Detect which cell encompasses the target text, then output its [x, y] center coordinate. 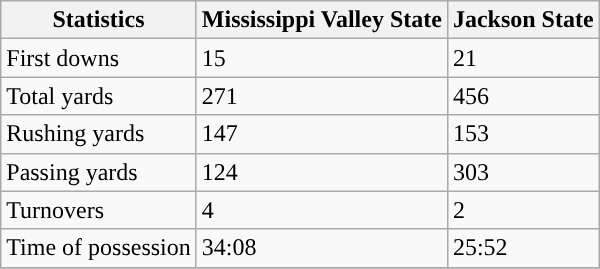
153 [523, 134]
Statistics [99, 20]
Total yards [99, 96]
Time of possession [99, 248]
147 [322, 134]
124 [322, 172]
Turnovers [99, 210]
21 [523, 58]
34:08 [322, 248]
25:52 [523, 248]
Passing yards [99, 172]
Jackson State [523, 20]
15 [322, 58]
2 [523, 210]
Rushing yards [99, 134]
271 [322, 96]
456 [523, 96]
303 [523, 172]
First downs [99, 58]
Mississippi Valley State [322, 20]
4 [322, 210]
